Search for the cell housing the specified text and yield its [x, y] center coordinate. 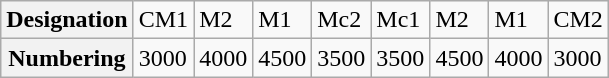
Mc2 [342, 20]
Numbering [67, 58]
CM1 [163, 20]
CM2 [578, 20]
Designation [67, 20]
Mc1 [400, 20]
